From the cell containing the given text, extract its center point as [x, y] coordinate. 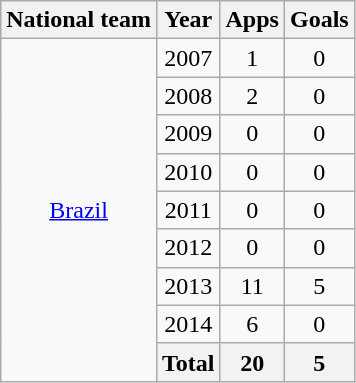
National team [79, 20]
2 [252, 96]
11 [252, 286]
Year [188, 20]
2014 [188, 324]
Apps [252, 20]
2007 [188, 58]
6 [252, 324]
2013 [188, 286]
1 [252, 58]
Total [188, 362]
20 [252, 362]
2009 [188, 134]
2010 [188, 172]
Goals [319, 20]
2012 [188, 248]
2011 [188, 210]
2008 [188, 96]
Brazil [79, 210]
